Determine the (X, Y) coordinate at the center of the cell enclosing the given text.  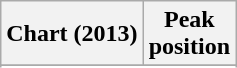
Chart (2013) (72, 34)
Peakposition (189, 34)
